Identify which cell holds the provided text, then report its (X, Y) central coordinate. 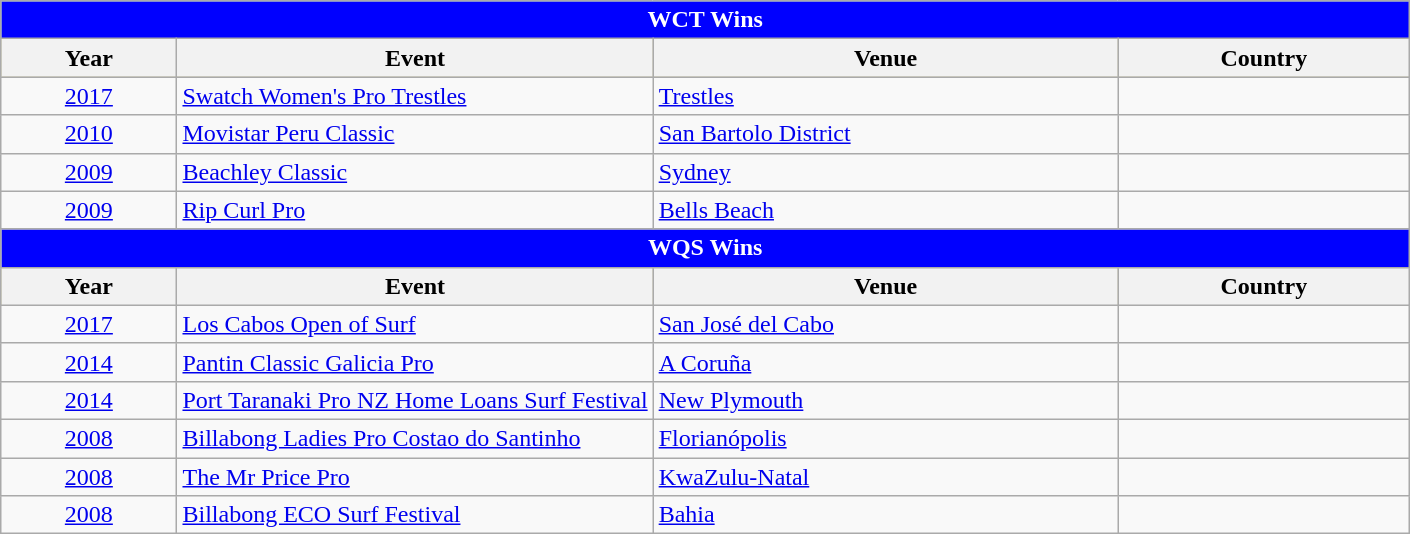
Movistar Peru Classic (415, 134)
Billabong ECO Surf Festival (415, 515)
Rip Curl Pro (415, 210)
Los Cabos Open of Surf (415, 324)
2010 (89, 134)
New Plymouth (886, 400)
KwaZulu-Natal (886, 477)
Billabong Ladies Pro Costao do Santinho (415, 438)
Bells Beach (886, 210)
Swatch Women's Pro Trestles (415, 96)
The Mr Price Pro (415, 477)
WCT Wins (706, 20)
Beachley Classic (415, 172)
WQS Wins (706, 248)
San Bartolo District (886, 134)
Trestles (886, 96)
Port Taranaki Pro NZ Home Loans Surf Festival (415, 400)
A Coruña (886, 362)
Bahia (886, 515)
Florianópolis (886, 438)
San José del Cabo (886, 324)
Sydney (886, 172)
Pantin Classic Galicia Pro (415, 362)
